Output the (x, y) coordinate of the center of the cell containing the given text.  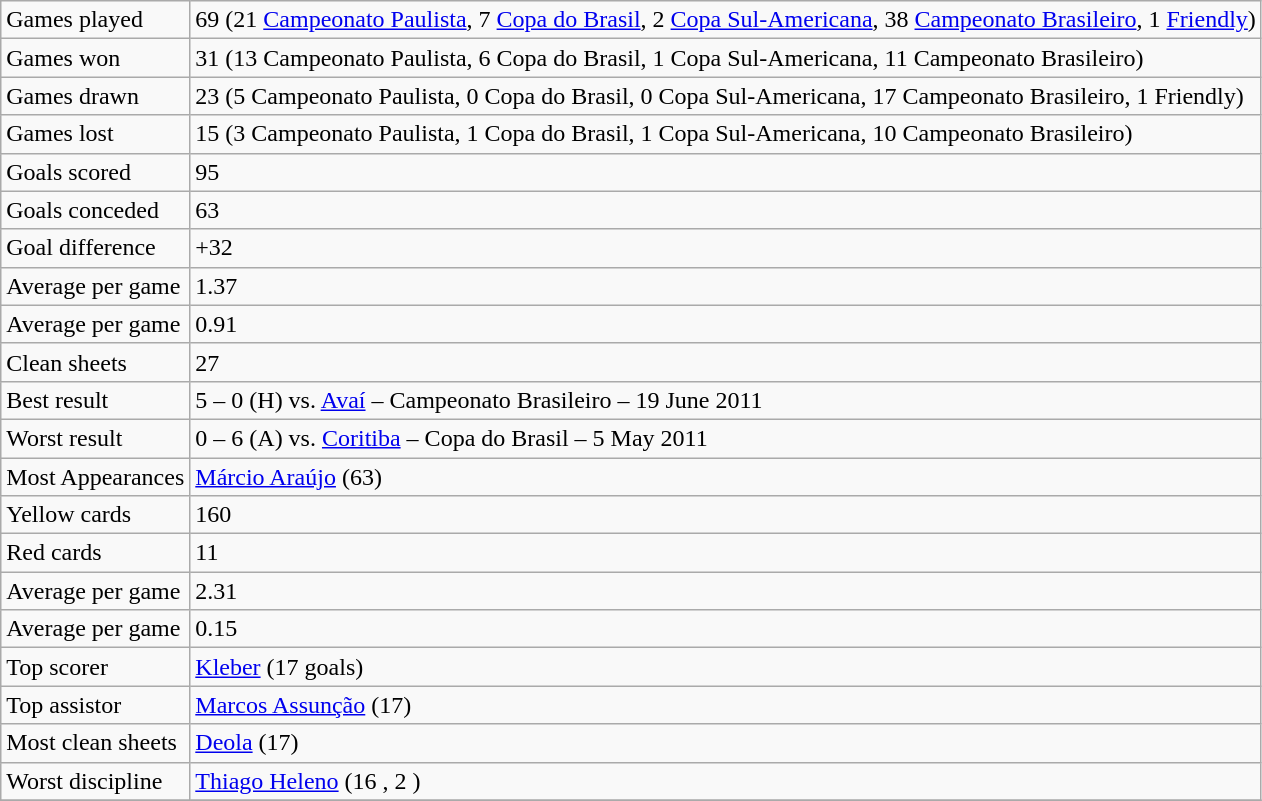
Goals scored (96, 172)
23 (5 Campeonato Paulista, 0 Copa do Brasil, 0 Copa Sul-Americana, 17 Campeonato Brasileiro, 1 Friendly) (726, 96)
Yellow cards (96, 515)
0 – 6 (A) vs. Coritiba – Copa do Brasil – 5 May 2011 (726, 438)
0.91 (726, 324)
Thiago Heleno (16 , 2 ) (726, 781)
Games lost (96, 134)
31 (13 Campeonato Paulista, 6 Copa do Brasil, 1 Copa Sul-Americana, 11 Campeonato Brasileiro) (726, 58)
69 (21 Campeonato Paulista, 7 Copa do Brasil, 2 Copa Sul-Americana, 38 Campeonato Brasileiro, 1 Friendly) (726, 20)
27 (726, 362)
Goals conceded (96, 210)
Most Appearances (96, 477)
2.31 (726, 591)
Top scorer (96, 667)
63 (726, 210)
Games played (96, 20)
Games drawn (96, 96)
Top assistor (96, 705)
15 (3 Campeonato Paulista, 1 Copa do Brasil, 1 Copa Sul-Americana, 10 Campeonato Brasileiro) (726, 134)
Goal difference (96, 248)
1.37 (726, 286)
Deola (17) (726, 743)
95 (726, 172)
Márcio Araújo (63) (726, 477)
Best result (96, 400)
Most clean sheets (96, 743)
Kleber (17 goals) (726, 667)
Clean sheets (96, 362)
Red cards (96, 553)
160 (726, 515)
Games won (96, 58)
Worst result (96, 438)
11 (726, 553)
Marcos Assunção (17) (726, 705)
0.15 (726, 629)
Worst discipline (96, 781)
+32 (726, 248)
5 – 0 (H) vs. Avaí – Campeonato Brasileiro – 19 June 2011 (726, 400)
